Determine the [X, Y] coordinate at the center of the cell enclosing the given text.  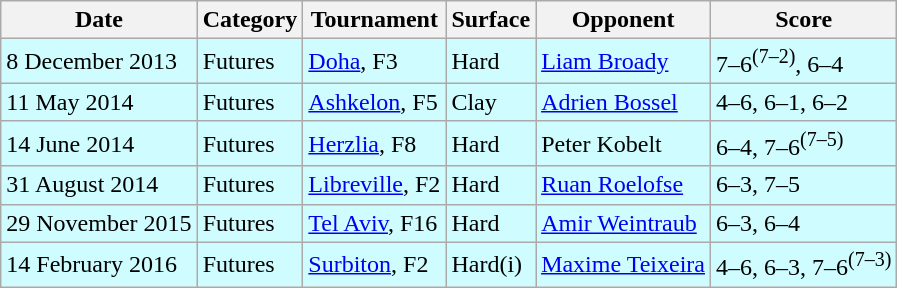
4–6, 6–3, 7–6(7–3) [803, 264]
Peter Kobelt [624, 144]
Clay [491, 102]
Maxime Teixeira [624, 264]
Tel Aviv, F16 [374, 223]
Herzlia, F8 [374, 144]
Category [250, 20]
Score [803, 20]
7–6(7–2), 6–4 [803, 62]
6–4, 7–6(7–5) [803, 144]
Hard(i) [491, 264]
Surface [491, 20]
29 November 2015 [99, 223]
Opponent [624, 20]
6–3, 7–5 [803, 185]
Tournament [374, 20]
4–6, 6–1, 6–2 [803, 102]
8 December 2013 [99, 62]
Liam Broady [624, 62]
Surbiton, F2 [374, 264]
Doha, F3 [374, 62]
Ashkelon, F5 [374, 102]
Libreville, F2 [374, 185]
14 February 2016 [99, 264]
Amir Weintraub [624, 223]
Adrien Bossel [624, 102]
14 June 2014 [99, 144]
31 August 2014 [99, 185]
Ruan Roelofse [624, 185]
6–3, 6–4 [803, 223]
11 May 2014 [99, 102]
Date [99, 20]
